Identify which cell holds the provided text, then report its (X, Y) central coordinate. 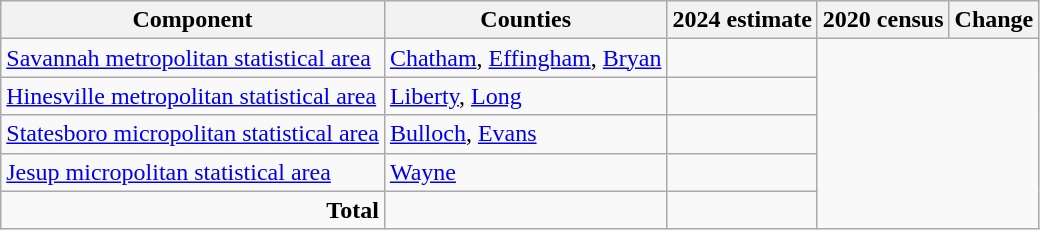
Chatham, Effingham, Bryan (526, 58)
Component (193, 20)
Savannah metropolitan statistical area (193, 58)
2024 estimate (742, 20)
Bulloch, Evans (526, 134)
Hinesville metropolitan statistical area (193, 96)
Statesboro micropolitan statistical area (193, 134)
Change (994, 20)
Liberty, Long (526, 96)
Counties (526, 20)
Jesup micropolitan statistical area (193, 172)
Wayne (526, 172)
2020 census (883, 20)
Total (193, 210)
